Return the [X, Y] coordinate for the center point of the cell that contains the specified text.  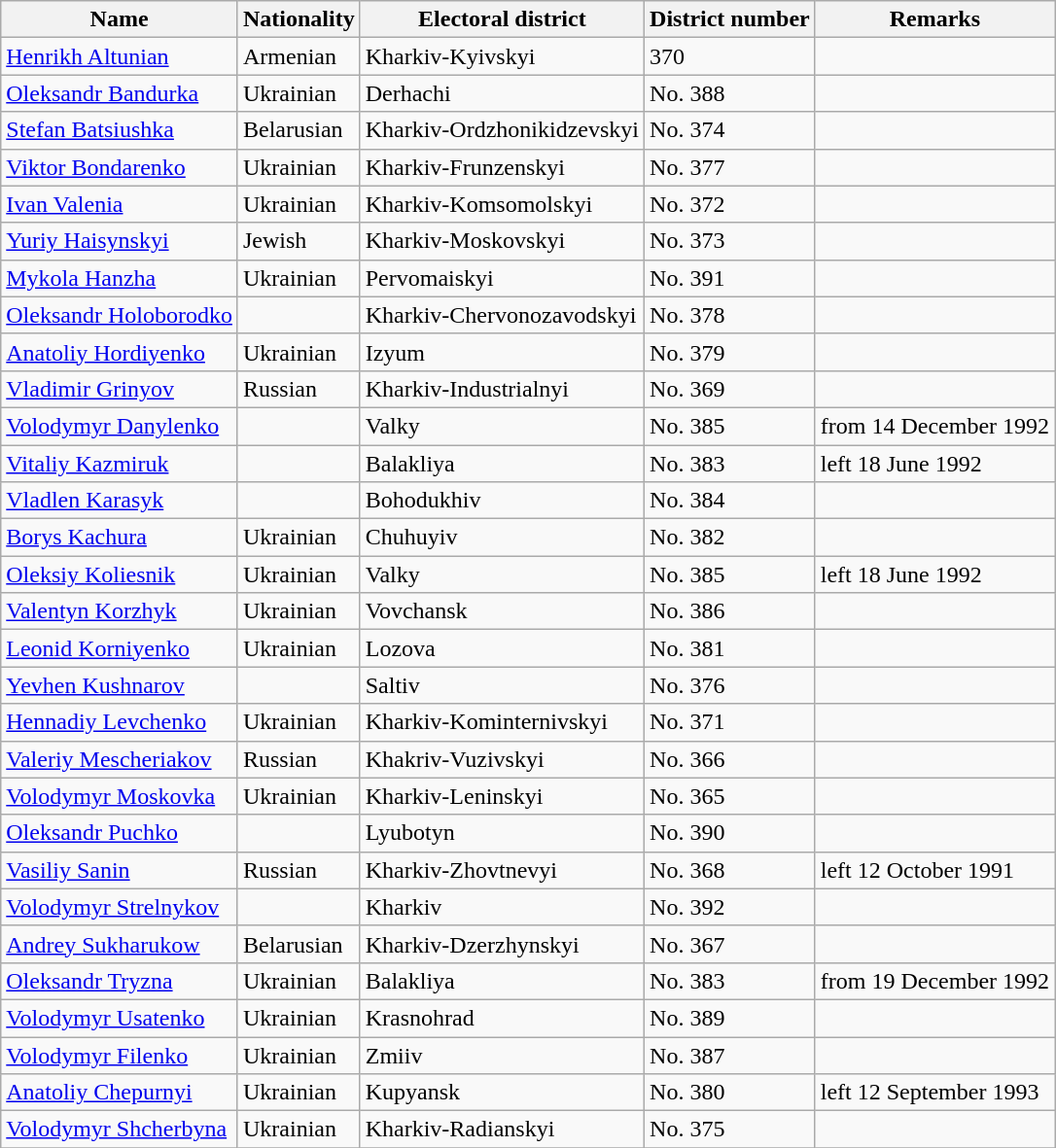
Remarks [934, 19]
No. 387 [730, 1055]
Viktor Bondarenko [120, 167]
Vitaliy Kazmiruk [120, 464]
Pervomaiskyi [502, 278]
Kharkiv-Dzerzhynskyi [502, 944]
No. 375 [730, 1130]
No. 366 [730, 759]
Kharkiv-Frunzenskyi [502, 167]
370 [730, 56]
Kharkiv-Komsomolskyi [502, 204]
No. 379 [730, 352]
Oleksandr Holoborodko [120, 315]
Volodymyr Strelnykov [120, 907]
Volodymyr Usatenko [120, 1018]
Jewish [299, 241]
Vladlen Karasyk [120, 501]
Yevhen Kushnarov [120, 685]
Anatoliy Chepurnyi [120, 1093]
No. 386 [730, 611]
Kharkiv-Ordzhonikidzevskyi [502, 130]
Anatoliy Hordiyenko [120, 352]
No. 388 [730, 93]
Oleksiy Koliesnik [120, 574]
Krasnohrad [502, 1018]
No. 368 [730, 870]
Volodymyr Shcherbyna [120, 1130]
No. 390 [730, 833]
Kupyansk [502, 1093]
Leonid Korniyenko [120, 648]
Khakriv-Vuzivskyi [502, 759]
Lozova [502, 648]
Nationality [299, 19]
Derhachi [502, 93]
No. 369 [730, 389]
Name [120, 19]
Izyum [502, 352]
Bohodukhiv [502, 501]
Electoral district [502, 19]
Valeriy Mescheriakov [120, 759]
Lyubotyn [502, 833]
No. 389 [730, 1018]
No. 373 [730, 241]
Zmiiv [502, 1055]
Kharkiv-Kyivskyi [502, 56]
Kharkiv-Kominternivskyi [502, 722]
No. 377 [730, 167]
from 14 December 1992 [934, 426]
Hennadiy Levchenko [120, 722]
Mykola Hanzha [120, 278]
Vovchansk [502, 611]
No. 381 [730, 648]
Vasiliy Sanin [120, 870]
Yuriy Haisynskyi [120, 241]
Stefan Batsiushka [120, 130]
Oleksandr Puchko [120, 833]
Kharkiv-Industrialnyi [502, 389]
District number [730, 19]
Kharkiv-Leninskyi [502, 796]
Valentyn Korzhyk [120, 611]
No. 392 [730, 907]
No. 391 [730, 278]
Armenian [299, 56]
Henrikh Altunian [120, 56]
Volodymyr Filenko [120, 1055]
Kharkiv-Chervonozavodskyi [502, 315]
No. 384 [730, 501]
Kharkiv-Moskovskyi [502, 241]
No. 382 [730, 538]
No. 365 [730, 796]
Volodymyr Moskovka [120, 796]
No. 378 [730, 315]
Oleksandr Bandurka [120, 93]
Saltiv [502, 685]
No. 367 [730, 944]
Kharkiv-Zhovtnevyi [502, 870]
Kharkiv [502, 907]
Oleksandr Tryzna [120, 981]
No. 376 [730, 685]
Kharkiv-Radianskyi [502, 1130]
left 12 September 1993 [934, 1093]
Ivan Valenia [120, 204]
Chuhuyiv [502, 538]
No. 371 [730, 722]
No. 374 [730, 130]
Borys Kachura [120, 538]
left 12 October 1991 [934, 870]
Andrey Sukharukow [120, 944]
No. 380 [730, 1093]
No. 372 [730, 204]
Volodymyr Danylenko [120, 426]
from 19 December 1992 [934, 981]
Vladimir Grinyov [120, 389]
